Capture the cell that displays the provided text and extract its (X, Y) central coordinate. 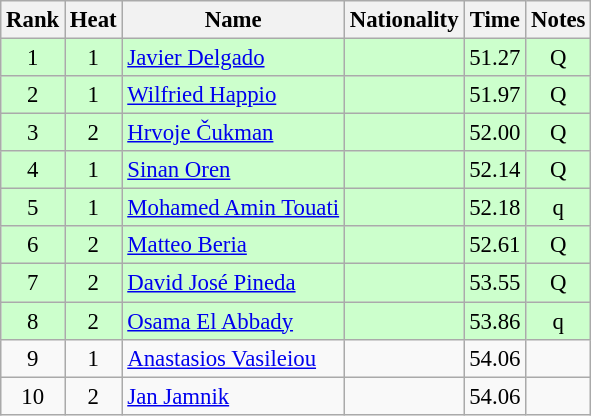
5 (33, 208)
Wilfried Happio (233, 95)
52.18 (495, 208)
Rank (33, 20)
6 (33, 245)
7 (33, 283)
10 (33, 396)
51.97 (495, 95)
53.86 (495, 321)
52.14 (495, 170)
53.55 (495, 283)
Hrvoje Čukman (233, 133)
Jan Jamnik (233, 396)
Time (495, 20)
8 (33, 321)
Javier Delgado (233, 58)
Sinan Oren (233, 170)
52.00 (495, 133)
51.27 (495, 58)
Matteo Beria (233, 245)
3 (33, 133)
David José Pineda (233, 283)
Heat (94, 20)
Name (233, 20)
9 (33, 358)
Nationality (404, 20)
Mohamed Amin Touati (233, 208)
Osama El Abbady (233, 321)
52.61 (495, 245)
4 (33, 170)
Notes (558, 20)
Anastasios Vasileiou (233, 358)
